Search for the cell housing the specified text and yield its (x, y) center coordinate. 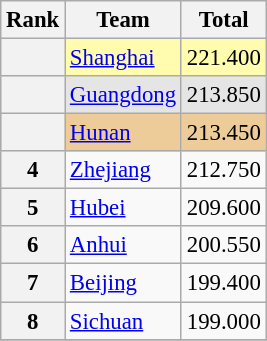
Guangdong (124, 95)
Hubei (124, 208)
4 (33, 170)
Shanghai (124, 58)
7 (33, 283)
Total (224, 20)
Anhui (124, 245)
Zhejiang (124, 170)
Rank (33, 20)
8 (33, 321)
Beijing (124, 283)
Team (124, 20)
Hunan (124, 133)
Sichuan (124, 321)
199.400 (224, 283)
209.600 (224, 208)
213.850 (224, 95)
213.450 (224, 133)
6 (33, 245)
221.400 (224, 58)
199.000 (224, 321)
212.750 (224, 170)
5 (33, 208)
200.550 (224, 245)
